Extract the (x, y) coordinate from the center of the cell holding the provided text.  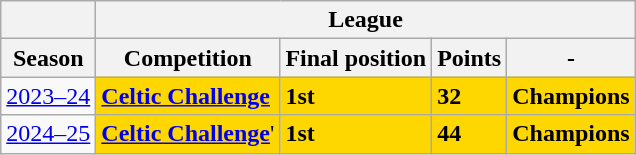
Final position (356, 58)
Competition (188, 58)
Points (470, 58)
2023–24 (48, 96)
League (366, 20)
- (571, 58)
44 (470, 134)
Celtic Challenge' (188, 134)
Season (48, 58)
2024–25 (48, 134)
Celtic Challenge (188, 96)
32 (470, 96)
